Capture the cell that displays the provided text and extract its (X, Y) central coordinate. 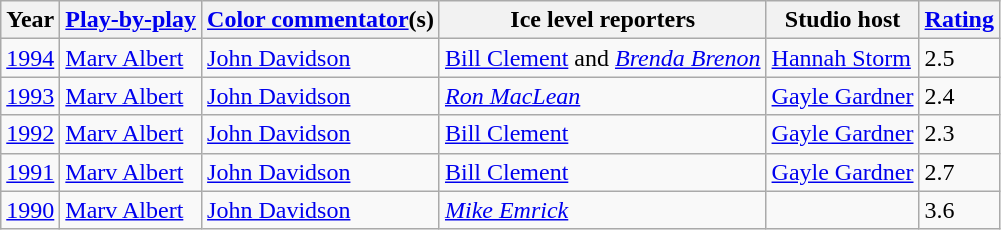
1992 (30, 134)
Mike Emrick (602, 210)
Hannah Storm (842, 58)
1993 (30, 96)
1994 (30, 58)
Bill Clement and Brenda Brenon (602, 58)
1991 (30, 172)
Play-by-play (131, 20)
Rating (959, 20)
Year (30, 20)
Ice level reporters (602, 20)
Color commentator(s) (321, 20)
3.6 (959, 210)
2.3 (959, 134)
2.7 (959, 172)
1990 (30, 210)
Studio host (842, 20)
2.5 (959, 58)
Ron MacLean (602, 96)
2.4 (959, 96)
